Extract the (x, y) coordinate from the center of the cell holding the provided text.  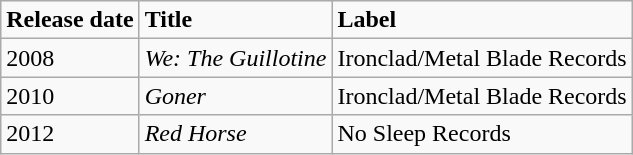
No Sleep Records (482, 134)
2010 (70, 96)
We: The Guillotine (236, 58)
Goner (236, 96)
Label (482, 20)
2008 (70, 58)
Release date (70, 20)
Title (236, 20)
Red Horse (236, 134)
2012 (70, 134)
